Locate the cell with the specified text and output its [x, y] center coordinate. 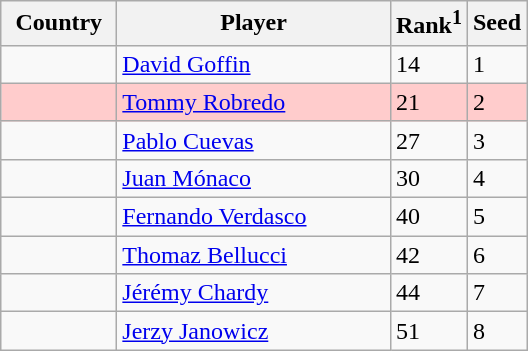
51 [428, 331]
7 [496, 293]
2 [496, 102]
Juan Mónaco [254, 178]
Fernando Verdasco [254, 217]
Jerzy Janowicz [254, 331]
3 [496, 140]
6 [496, 255]
Jérémy Chardy [254, 293]
21 [428, 102]
Player [254, 24]
David Goffin [254, 64]
Rank1 [428, 24]
4 [496, 178]
1 [496, 64]
Pablo Cuevas [254, 140]
Seed [496, 24]
40 [428, 217]
5 [496, 217]
27 [428, 140]
14 [428, 64]
42 [428, 255]
8 [496, 331]
Tommy Robredo [254, 102]
44 [428, 293]
30 [428, 178]
Country [59, 24]
Thomaz Bellucci [254, 255]
